Pinpoint the cell where the given text exists, returning its (x, y) midpoint coordinate. 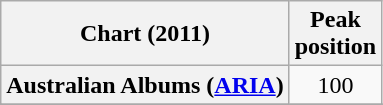
Chart (2011) (145, 34)
Australian Albums (ARIA) (145, 85)
100 (335, 85)
Peakposition (335, 34)
